Pinpoint the cell where the given text exists, returning its (x, y) midpoint coordinate. 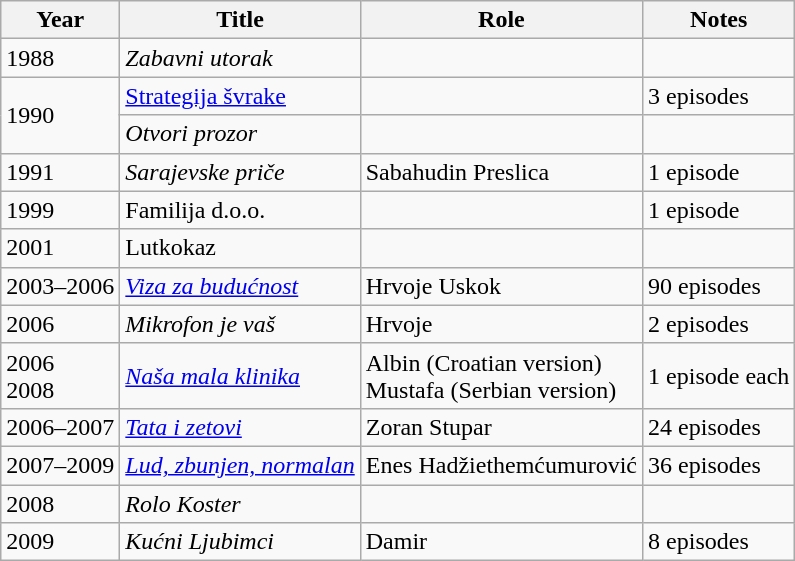
Kućni Ljubimci (240, 542)
Title (240, 20)
Familija d.o.o. (240, 210)
2006 (60, 324)
1991 (60, 172)
Zabavni utorak (240, 58)
Enes Hadžiethemćumurović (501, 465)
1990 (60, 115)
Zoran Stupar (501, 427)
Rolo Koster (240, 503)
1 episode each (719, 376)
2003–2006 (60, 286)
Sabahudin Preslica (501, 172)
90 episodes (719, 286)
Naša mala klinika (240, 376)
2006 2008 (60, 376)
2001 (60, 248)
Strategija švrake (240, 96)
Year (60, 20)
3 episodes (719, 96)
36 episodes (719, 465)
Mikrofon je vaš (240, 324)
Sarajevske priče (240, 172)
Otvori prozor (240, 134)
2008 (60, 503)
24 episodes (719, 427)
Albin (Croatian version) Mustafa (Serbian version) (501, 376)
Viza za budućnost (240, 286)
Lud, zbunjen, normalan (240, 465)
Notes (719, 20)
Role (501, 20)
Lutkokaz (240, 248)
1988 (60, 58)
Damir (501, 542)
2009 (60, 542)
Tata i zetovi (240, 427)
Hrvoje (501, 324)
2007–2009 (60, 465)
2006–2007 (60, 427)
2 episodes (719, 324)
Hrvoje Uskok (501, 286)
8 episodes (719, 542)
1999 (60, 210)
